Locate the cell with the specified text and output its (x, y) center coordinate. 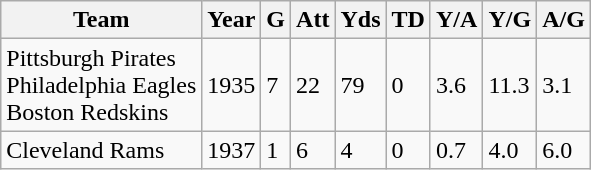
Cleveland Rams (102, 150)
6.0 (564, 150)
Team (102, 20)
3.6 (456, 85)
Y/A (456, 20)
7 (276, 85)
0.7 (456, 150)
Year (232, 20)
1935 (232, 85)
Yds (360, 20)
TD (408, 20)
1 (276, 150)
Y/G (510, 20)
A/G (564, 20)
1937 (232, 150)
G (276, 20)
22 (313, 85)
Pittsburgh PiratesPhiladelphia EaglesBoston Redskins (102, 85)
3.1 (564, 85)
11.3 (510, 85)
Att (313, 20)
79 (360, 85)
4.0 (510, 150)
6 (313, 150)
4 (360, 150)
